Pinpoint the cell where the given text exists, returning its [x, y] midpoint coordinate. 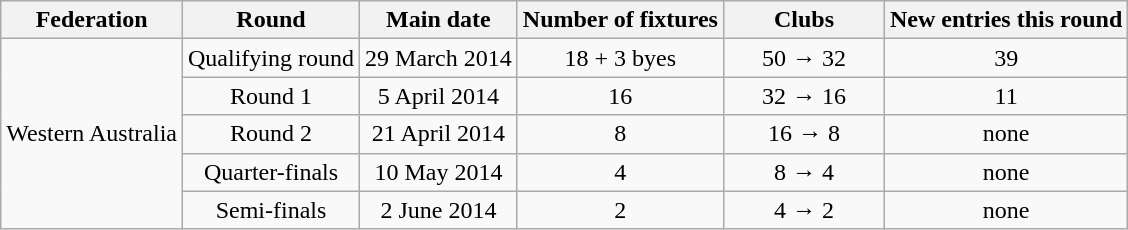
Number of fixtures [620, 20]
New entries this round [1006, 20]
4 [620, 172]
50 → 32 [804, 58]
8 [620, 134]
Round [272, 20]
Main date [439, 20]
Clubs [804, 20]
4 → 2 [804, 210]
16 → 8 [804, 134]
39 [1006, 58]
21 April 2014 [439, 134]
29 March 2014 [439, 58]
10 May 2014 [439, 172]
11 [1006, 96]
Semi-finals [272, 210]
Round 1 [272, 96]
8 → 4 [804, 172]
Federation [92, 20]
32 → 16 [804, 96]
Round 2 [272, 134]
Quarter-finals [272, 172]
Qualifying round [272, 58]
16 [620, 96]
2 June 2014 [439, 210]
2 [620, 210]
Western Australia [92, 134]
18 + 3 byes [620, 58]
5 April 2014 [439, 96]
